Scan for the cell matching the given text and deliver its (x, y) coordinate at center. 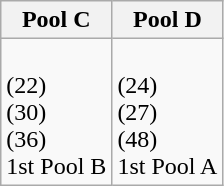
Pool D (168, 20)
(24) (27) (48) 1st Pool A (168, 112)
Pool C (56, 20)
(22) (30) (36) 1st Pool B (56, 112)
